Scan for the cell matching the given text and deliver its (X, Y) coordinate at center. 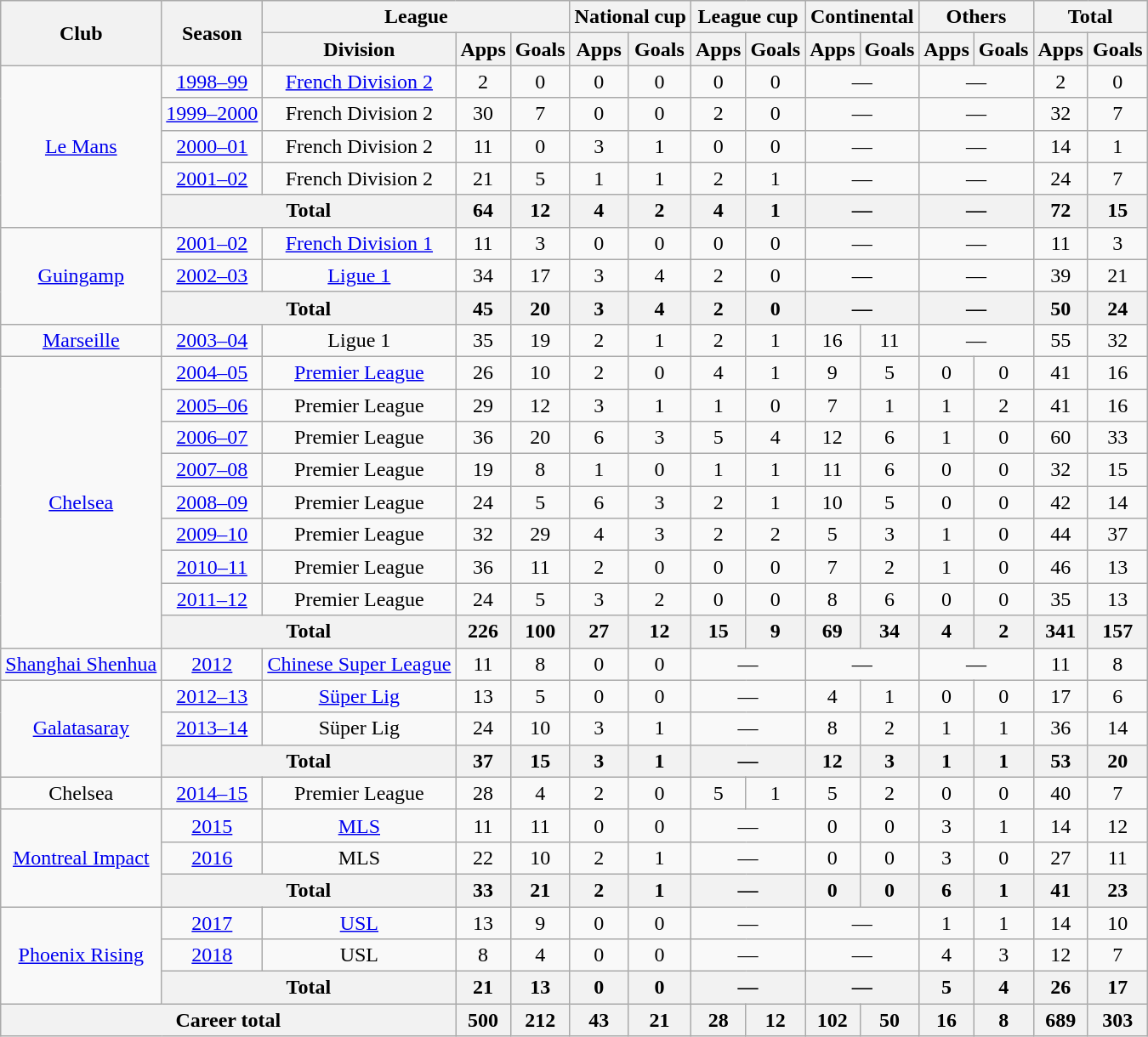
2014–15 (213, 793)
60 (1060, 438)
Continental (862, 17)
212 (540, 1020)
2016 (213, 858)
2011–12 (213, 599)
2008–09 (213, 502)
500 (483, 1020)
64 (483, 211)
League (417, 17)
23 (1117, 890)
55 (1060, 340)
2010–11 (213, 567)
45 (483, 308)
2009–10 (213, 535)
Phoenix Rising (82, 955)
2006–07 (213, 438)
2017 (213, 922)
2012–13 (213, 696)
Montreal Impact (82, 858)
Club (82, 33)
689 (1060, 1020)
102 (833, 1020)
46 (1060, 567)
22 (483, 858)
2003–04 (213, 340)
2018 (213, 955)
226 (483, 632)
Others (976, 17)
1999–2000 (213, 114)
League cup (747, 17)
43 (599, 1020)
Marseille (82, 340)
42 (1060, 502)
French Division 1 (359, 243)
2015 (213, 825)
157 (1117, 632)
Guingamp (82, 275)
72 (1060, 211)
Season (213, 33)
1998–99 (213, 82)
Division (359, 49)
40 (1060, 793)
341 (1060, 632)
National cup (630, 17)
Shanghai Shenhua (82, 664)
Le Mans (82, 146)
53 (1060, 761)
100 (540, 632)
Career total (228, 1020)
Chinese Super League (359, 664)
2013–14 (213, 728)
30 (483, 114)
Galatasaray (82, 728)
39 (1060, 275)
2007–08 (213, 470)
44 (1060, 535)
2004–05 (213, 372)
2000–01 (213, 146)
2002–03 (213, 275)
2005–06 (213, 405)
69 (833, 632)
2012 (213, 664)
303 (1117, 1020)
